Scan for the cell matching the given text and deliver its [X, Y] coordinate at center. 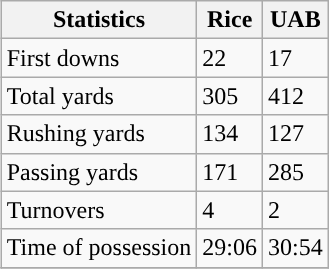
22 [230, 58]
30:54 [296, 248]
29:06 [230, 248]
Rice [230, 20]
Statistics [99, 20]
17 [296, 58]
171 [230, 172]
134 [230, 134]
127 [296, 134]
412 [296, 96]
Total yards [99, 96]
First downs [99, 58]
Time of possession [99, 248]
Passing yards [99, 172]
305 [230, 96]
2 [296, 210]
UAB [296, 20]
285 [296, 172]
Rushing yards [99, 134]
Turnovers [99, 210]
4 [230, 210]
